Scan for the cell matching the given text and deliver its [X, Y] coordinate at center. 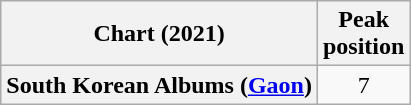
Chart (2021) [160, 34]
7 [363, 85]
South Korean Albums (Gaon) [160, 85]
Peakposition [363, 34]
